Determine the [x, y] coordinate at the center of the cell enclosing the given text.  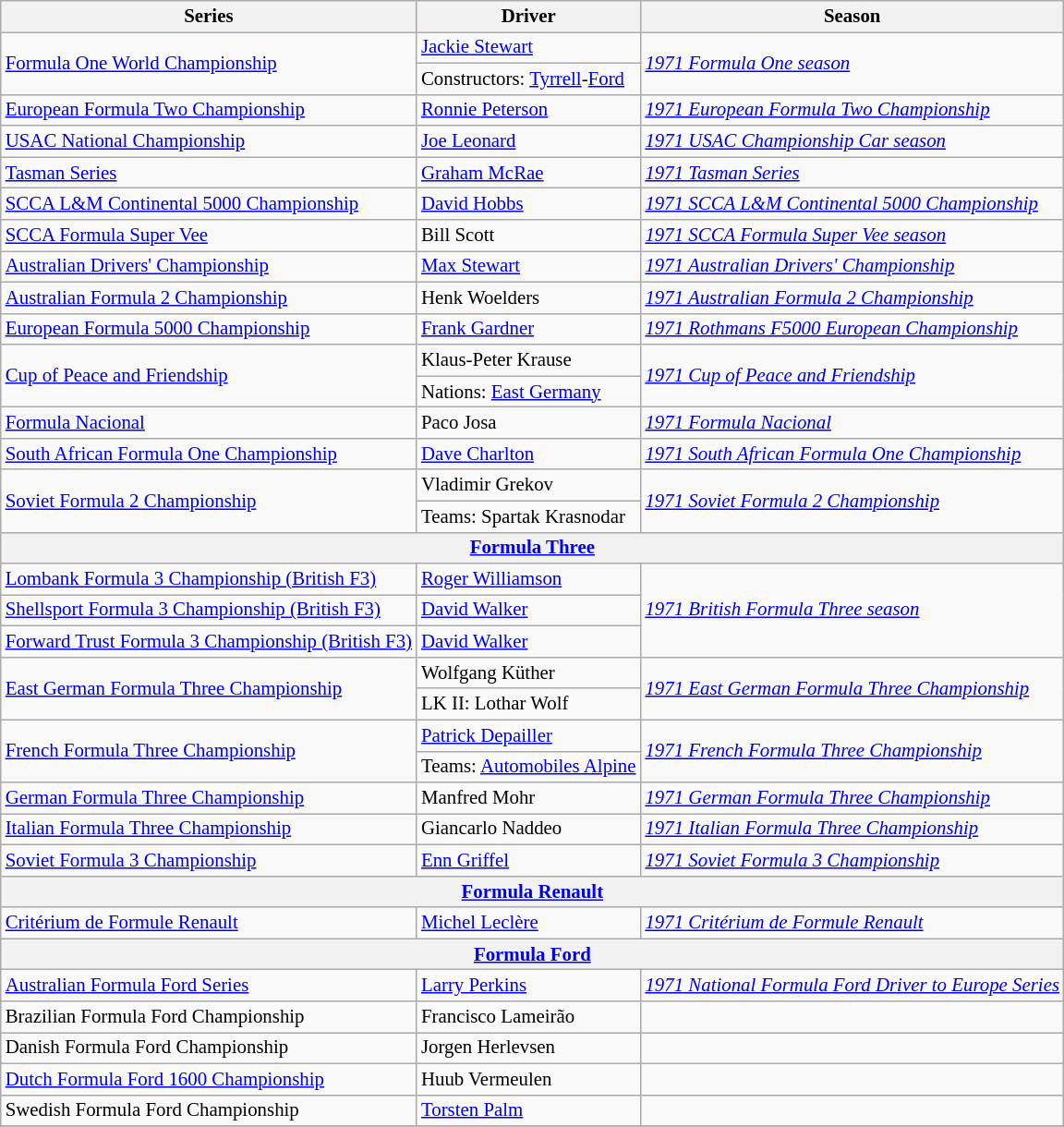
1971 Tasman Series [852, 173]
European Formula 5000 Championship [209, 329]
Soviet Formula 3 Championship [209, 860]
1971 SCCA Formula Super Vee season [852, 236]
East German Formula Three Championship [209, 688]
Shellsport Formula 3 Championship (British F3) [209, 611]
Brazilian Formula Ford Championship [209, 1017]
Jorgen Herlevsen [528, 1048]
Joe Leonard [528, 141]
Cup of Peace and Friendship [209, 376]
Dave Charlton [528, 454]
European Formula Two Championship [209, 110]
Huub Vermeulen [528, 1079]
Giancarlo Naddeo [528, 830]
Jackie Stewart [528, 47]
1971 Australian Drivers' Championship [852, 266]
Frank Gardner [528, 329]
Danish Formula Ford Championship [209, 1048]
1971 European Formula Two Championship [852, 110]
Tasman Series [209, 173]
1971 Soviet Formula 3 Championship [852, 860]
David Hobbs [528, 204]
SCCA L&M Continental 5000 Championship [209, 204]
Series [209, 17]
1971 Cup of Peace and Friendship [852, 376]
1971 Italian Formula Three Championship [852, 830]
Graham McRae [528, 173]
Wolfgang Küther [528, 673]
Formula Nacional [209, 423]
Critérium de Formule Renault [209, 923]
USAC National Championship [209, 141]
Formula Renault [532, 891]
1971 British Formula Three season [852, 611]
South African Formula One Championship [209, 454]
Francisco Lameirão [528, 1017]
1971 South African Formula One Championship [852, 454]
1971 German Formula Three Championship [852, 798]
Australian Drivers' Championship [209, 266]
Larry Perkins [528, 986]
Manfred Mohr [528, 798]
German Formula Three Championship [209, 798]
1971 Formula One season [852, 63]
Teams: Automobiles Alpine [528, 767]
French Formula Three Championship [209, 751]
1971 SCCA L&M Continental 5000 Championship [852, 204]
Formula Three [532, 548]
Italian Formula Three Championship [209, 830]
Paco Josa [528, 423]
Bill Scott [528, 236]
Formula Ford [532, 954]
Patrick Depailler [528, 735]
Formula One World Championship [209, 63]
Soviet Formula 2 Championship [209, 501]
1971 National Formula Ford Driver to Europe Series [852, 986]
Torsten Palm [528, 1110]
1971 Critérium de Formule Renault [852, 923]
Klaus-Peter Krause [528, 360]
Australian Formula Ford Series [209, 986]
Vladimir Grekov [528, 485]
Forward Trust Formula 3 Championship (British F3) [209, 642]
1971 Formula Nacional [852, 423]
Michel Leclère [528, 923]
Teams: Spartak Krasnodar [528, 516]
1971 Rothmans F5000 European Championship [852, 329]
1971 French Formula Three Championship [852, 751]
Dutch Formula Ford 1600 Championship [209, 1079]
1971 Soviet Formula 2 Championship [852, 501]
Australian Formula 2 Championship [209, 297]
LK II: Lothar Wolf [528, 704]
Roger Williamson [528, 579]
Driver [528, 17]
1971 East German Formula Three Championship [852, 688]
Swedish Formula Ford Championship [209, 1110]
Nations: East Germany [528, 392]
Constructors: Tyrrell-Ford [528, 79]
Henk Woelders [528, 297]
Ronnie Peterson [528, 110]
Max Stewart [528, 266]
1971 Australian Formula 2 Championship [852, 297]
1971 USAC Championship Car season [852, 141]
Enn Griffel [528, 860]
Season [852, 17]
SCCA Formula Super Vee [209, 236]
Lombank Formula 3 Championship (British F3) [209, 579]
